Extract the [X, Y] coordinate from the center of the cell holding the provided text.  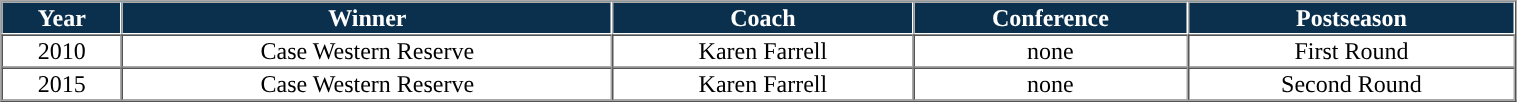
Conference [1050, 18]
Year [62, 18]
Second Round [1352, 84]
First Round [1352, 50]
Coach [764, 18]
Winner [367, 18]
Postseason [1352, 18]
2015 [62, 84]
2010 [62, 50]
